Output the [X, Y] coordinate of the center of the cell containing the given text.  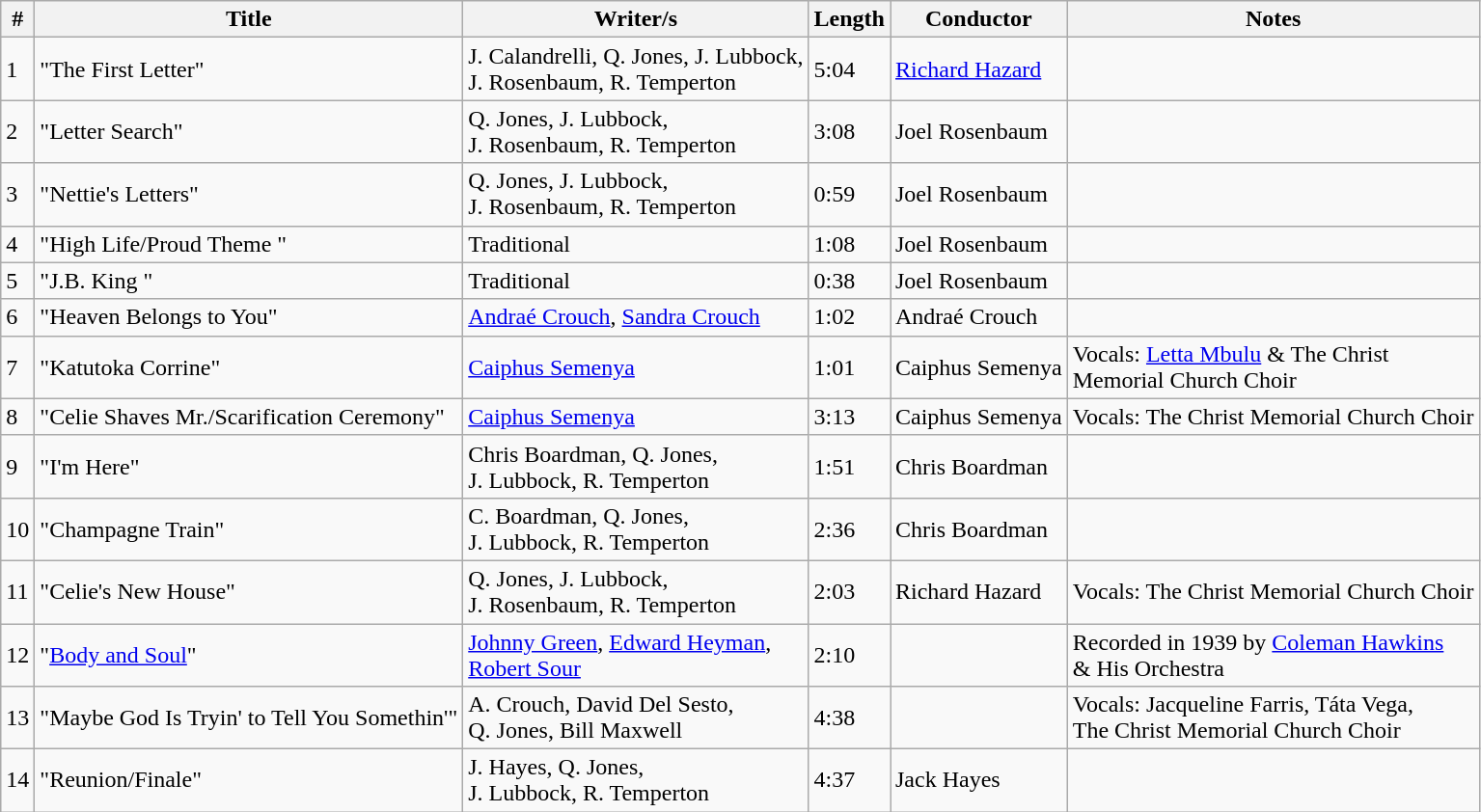
Vocals: Jacqueline Farris, Táta Vega, The Christ Memorial Church Choir [1274, 717]
0:59 [849, 195]
9 [17, 467]
"Reunion/Finale" [249, 781]
5:04 [849, 69]
8 [17, 417]
Jack Hayes [978, 781]
14 [17, 781]
Andraé Crouch, Sandra Crouch [636, 317]
Recorded in 1939 by Coleman Hawkins & His Orchestra [1274, 654]
Chris Boardman, Q. Jones, J. Lubbock, R. Temperton [636, 467]
4:37 [849, 781]
3 [17, 195]
1 [17, 69]
Title [249, 19]
1:08 [849, 244]
J. Calandrelli, Q. Jones, J. Lubbock, J. Rosenbaum, R. Temperton [636, 69]
"Katutoka Corrine" [249, 366]
7 [17, 366]
Notes [1274, 19]
"Champagne Train" [249, 528]
4 [17, 244]
Writer/s [636, 19]
11 [17, 592]
"I'm Here" [249, 467]
"High Life/Proud Theme " [249, 244]
J. Hayes, Q. Jones, J. Lubbock, R. Temperton [636, 781]
13 [17, 717]
"Heaven Belongs to You" [249, 317]
Andraé Crouch [978, 317]
10 [17, 528]
"Maybe God Is Tryin' to Tell You Somethin'" [249, 717]
"Body and Soul" [249, 654]
3:08 [849, 131]
1:01 [849, 366]
A. Crouch, David Del Sesto, Q. Jones, Bill Maxwell [636, 717]
3:13 [849, 417]
0:38 [849, 281]
2:10 [849, 654]
"Celie Shaves Mr./Scarification Ceremony" [249, 417]
2:36 [849, 528]
C. Boardman, Q. Jones, J. Lubbock, R. Temperton [636, 528]
Length [849, 19]
5 [17, 281]
1:02 [849, 317]
"Nettie's Letters" [249, 195]
1:51 [849, 467]
Conductor [978, 19]
Johnny Green, Edward Heyman, Robert Sour [636, 654]
2 [17, 131]
"The First Letter" [249, 69]
6 [17, 317]
4:38 [849, 717]
12 [17, 654]
# [17, 19]
"Celie's New House" [249, 592]
Vocals: Letta Mbulu & The Christ Memorial Church Choir [1274, 366]
2:03 [849, 592]
"J.B. King " [249, 281]
"Letter Search" [249, 131]
